Determine the (X, Y) coordinate at the center of the cell enclosing the given text.  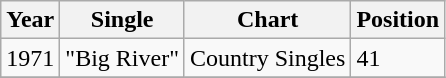
Chart (267, 20)
Position (398, 20)
1971 (30, 58)
Year (30, 20)
Country Singles (267, 58)
"Big River" (122, 58)
41 (398, 58)
Single (122, 20)
